For the text-containing cell, return its midpoint in [x, y] coordinate format. 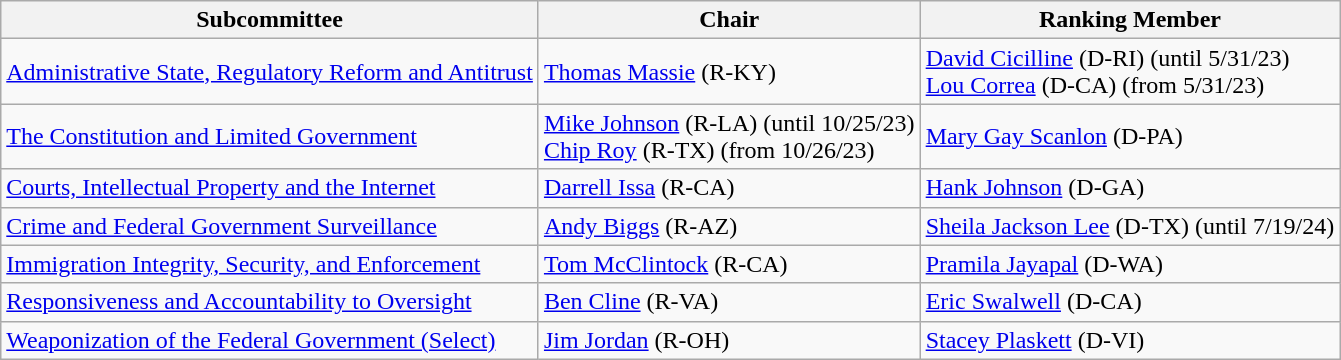
Hank Johnson (D-GA) [1130, 188]
Mike Johnson (R-LA) (until 10/25/23)Chip Roy (R-TX) (from 10/26/23) [729, 136]
Ben Cline (R-VA) [729, 302]
Ranking Member [1130, 20]
Chair [729, 20]
Stacey Plaskett (D-VI) [1130, 340]
Weaponization of the Federal Government (Select) [270, 340]
Crime and Federal Government Surveillance [270, 226]
Sheila Jackson Lee (D-TX) (until 7/19/24) [1130, 226]
Administrative State, Regulatory Reform and Antitrust [270, 72]
Darrell Issa (R-CA) [729, 188]
Responsiveness and Accountability to Oversight [270, 302]
David Cicilline (D-RI) (until 5/31/23)Lou Correa (D-CA) (from 5/31/23) [1130, 72]
Mary Gay Scanlon (D-PA) [1130, 136]
The Constitution and Limited Government [270, 136]
Tom McClintock (R-CA) [729, 264]
Subcommittee [270, 20]
Jim Jordan (R-OH) [729, 340]
Eric Swalwell (D-CA) [1130, 302]
Courts, Intellectual Property and the Internet [270, 188]
Andy Biggs (R-AZ) [729, 226]
Pramila Jayapal (D-WA) [1130, 264]
Thomas Massie (R-KY) [729, 72]
Immigration Integrity, Security, and Enforcement [270, 264]
